Return the (x, y) coordinate for the center point of the cell that contains the specified text.  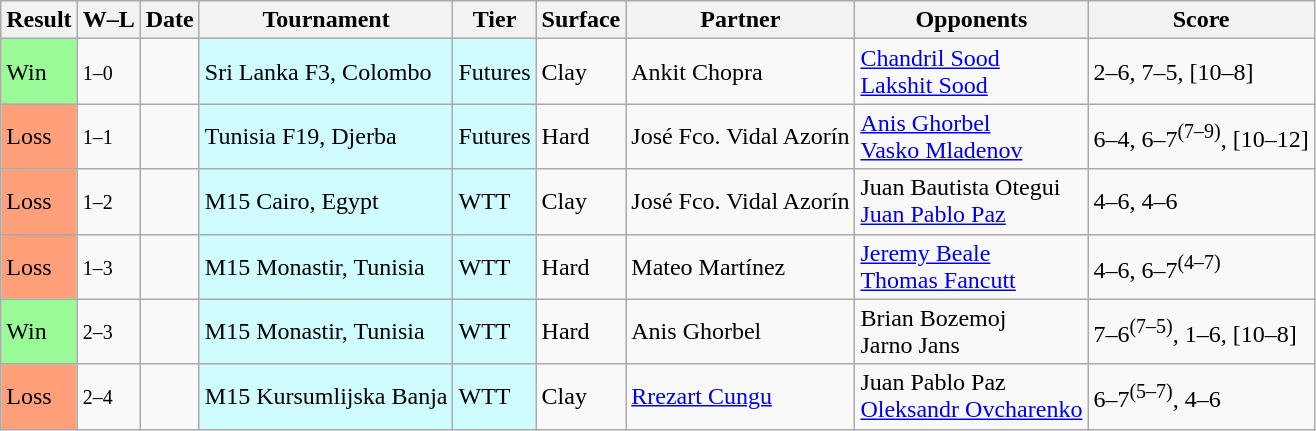
Result (39, 20)
Juan Pablo Paz Oleksandr Ovcharenko (972, 396)
Surface (581, 20)
7–6(7–5), 1–6, [10–8] (1201, 332)
2–3 (108, 332)
Partner (740, 20)
Sri Lanka F3, Colombo (326, 72)
Opponents (972, 20)
Jeremy Beale Thomas Fancutt (972, 266)
4–6, 4–6 (1201, 202)
1–3 (108, 266)
1–0 (108, 72)
Score (1201, 20)
6–4, 6–7(7–9), [10–12] (1201, 136)
M15 Kursumlijska Banja (326, 396)
Juan Bautista Otegui Juan Pablo Paz (972, 202)
2–6, 7–5, [10–8] (1201, 72)
Tunisia F19, Djerba (326, 136)
1–1 (108, 136)
6–7(5–7), 4–6 (1201, 396)
Mateo Martínez (740, 266)
Ankit Chopra (740, 72)
Brian Bozemoj Jarno Jans (972, 332)
Date (170, 20)
Tournament (326, 20)
W–L (108, 20)
Anis Ghorbel Vasko Mladenov (972, 136)
M15 Cairo, Egypt (326, 202)
4–6, 6–7(4–7) (1201, 266)
Chandril Sood Lakshit Sood (972, 72)
Anis Ghorbel (740, 332)
2–4 (108, 396)
1–2 (108, 202)
Tier (494, 20)
Rrezart Cungu (740, 396)
